Return [X, Y] of the center of cell containing provided text 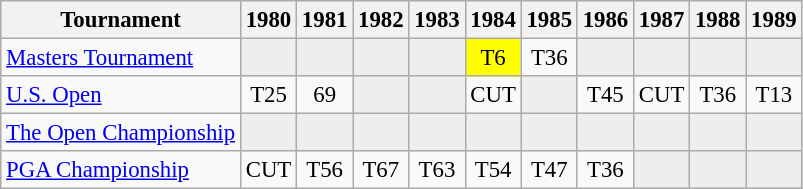
T25 [268, 95]
T56 [325, 170]
1986 [605, 20]
T67 [381, 170]
1988 [718, 20]
1983 [437, 20]
T13 [774, 95]
Tournament [121, 20]
1985 [549, 20]
T63 [437, 170]
1989 [774, 20]
T45 [605, 95]
1987 [661, 20]
T54 [493, 170]
1982 [381, 20]
69 [325, 95]
Masters Tournament [121, 58]
U.S. Open [121, 95]
PGA Championship [121, 170]
T47 [549, 170]
The Open Championship [121, 133]
1980 [268, 20]
1984 [493, 20]
T6 [493, 58]
1981 [325, 20]
